From the cell containing the given text, extract its center point as [X, Y] coordinate. 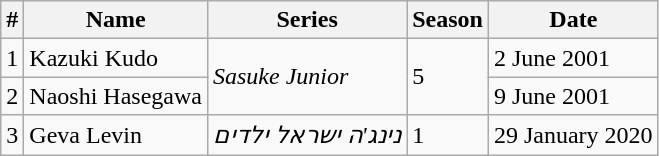
Series [306, 20]
נינג'ה ישראל ילדים [306, 135]
Season [448, 20]
Date [573, 20]
Naoshi Hasegawa [116, 96]
# [12, 20]
29 January 2020 [573, 135]
9 June 2001 [573, 96]
Kazuki Kudo [116, 58]
5 [448, 77]
2 June 2001 [573, 58]
2 [12, 96]
Geva Levin [116, 135]
Name [116, 20]
3 [12, 135]
Sasuke Junior [306, 77]
